From the cell containing the given text, extract its center point as (x, y) coordinate. 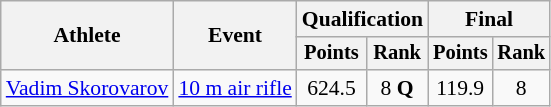
Vadim Skorovarov (88, 88)
8 Q (397, 88)
10 m air rifle (234, 88)
624.5 (332, 88)
Event (234, 36)
119.9 (460, 88)
Qualification (362, 19)
8 (521, 88)
Final (489, 19)
Athlete (88, 36)
